Search for the cell housing the specified text and yield its (X, Y) center coordinate. 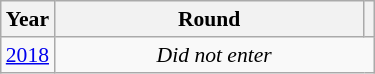
Year (28, 19)
Round (209, 19)
2018 (28, 55)
Did not enter (214, 55)
